For the text-containing cell, return its midpoint in (x, y) coordinate format. 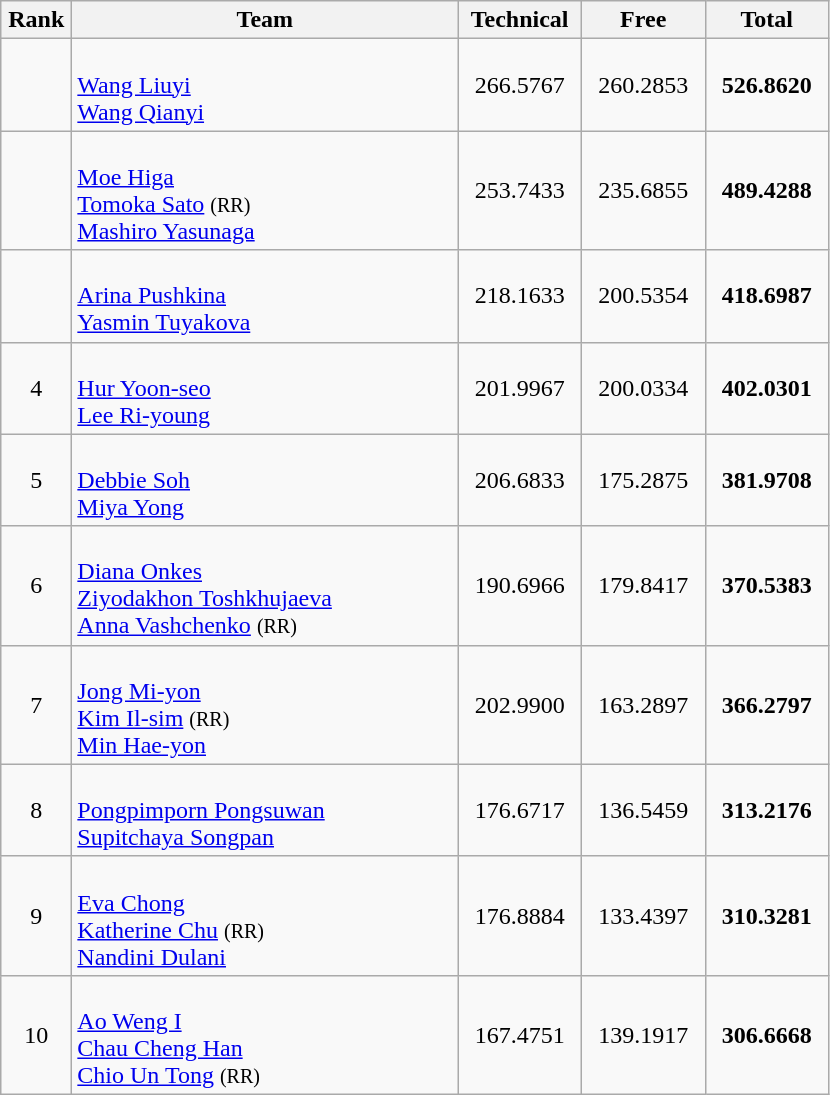
Wang LiuyiWang Qianyi (265, 85)
Diana OnkesZiyodakhon ToshkhujaevaAnna Vashchenko (RR) (265, 586)
402.0301 (767, 388)
Hur Yoon-seoLee Ri-young (265, 388)
6 (36, 586)
133.4397 (643, 916)
313.2176 (767, 810)
9 (36, 916)
370.5383 (767, 586)
306.6668 (767, 1034)
176.8884 (520, 916)
136.5459 (643, 810)
381.9708 (767, 480)
206.6833 (520, 480)
253.7433 (520, 190)
201.9967 (520, 388)
200.5354 (643, 296)
Rank (36, 20)
Arina PushkinaYasmin Tuyakova (265, 296)
Moe HigaTomoka Sato (RR)Mashiro Yasunaga (265, 190)
200.0334 (643, 388)
Debbie SohMiya Yong (265, 480)
190.6966 (520, 586)
Free (643, 20)
235.6855 (643, 190)
176.6717 (520, 810)
366.2797 (767, 704)
Pongpimporn PongsuwanSupitchaya Songpan (265, 810)
218.1633 (520, 296)
4 (36, 388)
526.8620 (767, 85)
10 (36, 1034)
Team (265, 20)
266.5767 (520, 85)
202.9900 (520, 704)
489.4288 (767, 190)
7 (36, 704)
Total (767, 20)
179.8417 (643, 586)
Technical (520, 20)
139.1917 (643, 1034)
418.6987 (767, 296)
Ao Weng IChau Cheng HanChio Un Tong (RR) (265, 1034)
175.2875 (643, 480)
167.4751 (520, 1034)
260.2853 (643, 85)
310.3281 (767, 916)
Eva ChongKatherine Chu (RR)Nandini Dulani (265, 916)
5 (36, 480)
8 (36, 810)
Jong Mi-yonKim Il-sim (RR)Min Hae-yon (265, 704)
163.2897 (643, 704)
